Output the [X, Y] coordinate of the center of the cell containing the given text.  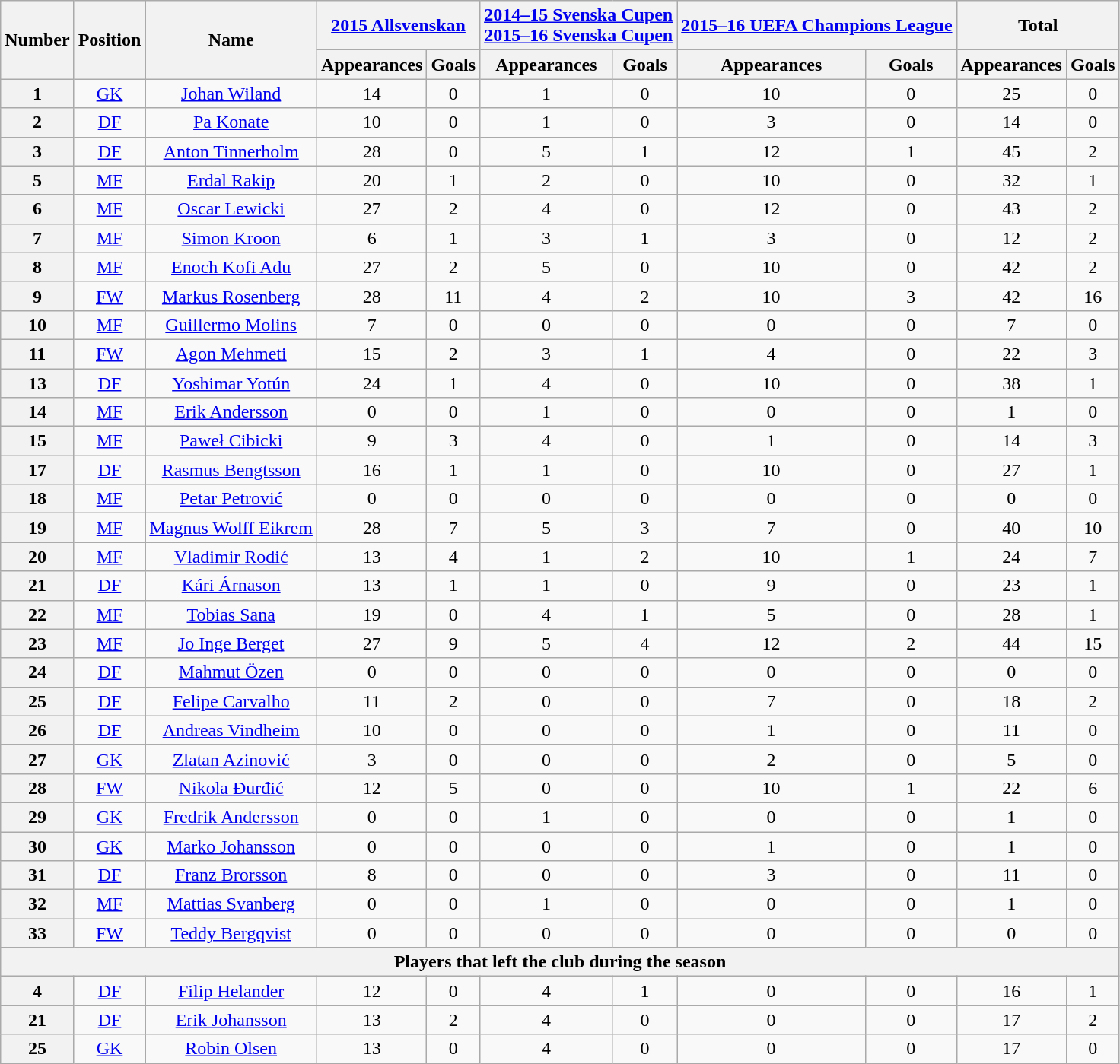
30 [37, 846]
Petar Petrović [231, 499]
Yoshimar Yotún [231, 383]
33 [37, 933]
2015 Allsvenskan [398, 26]
45 [1011, 151]
29 [37, 817]
Mahmut Özen [231, 672]
Marko Johansson [231, 846]
40 [1011, 528]
Erdal Rakip [231, 180]
Tobias Sana [231, 615]
44 [1011, 643]
Vladimir Rodić [231, 557]
Guillermo Molins [231, 325]
Zlatan Azinović [231, 759]
Rasmus Bengtsson [231, 470]
Johan Wiland [231, 94]
Agon Mehmeti [231, 354]
Nikola Đurđić [231, 788]
Erik Johansson [231, 1020]
Kári Árnason [231, 586]
2015–16 UEFA Champions League [817, 26]
Simon Kroon [231, 238]
Number [37, 40]
Pa Konate [231, 122]
Name [231, 40]
Markus Rosenberg [231, 296]
Anton Tinnerholm [231, 151]
2014–15 Svenska Cupen2015–16 Svenska Cupen [578, 26]
Robin Olsen [231, 1049]
26 [37, 730]
38 [1011, 383]
Andreas Vindheim [231, 730]
Fredrik Andersson [231, 817]
Magnus Wolff Eikrem [231, 528]
Oscar Lewicki [231, 209]
Total [1038, 26]
Paweł Cibicki [231, 441]
43 [1011, 209]
Felipe Carvalho [231, 701]
Enoch Kofi Adu [231, 267]
Mattias Svanberg [231, 904]
Erik Andersson [231, 412]
Jo Inge Berget [231, 643]
Teddy Bergqvist [231, 933]
Franz Brorsson [231, 875]
Position [110, 40]
31 [37, 875]
Players that left the club during the season [560, 962]
Filip Helander [231, 991]
